Determine the (X, Y) coordinate at the center of the cell enclosing the given text.  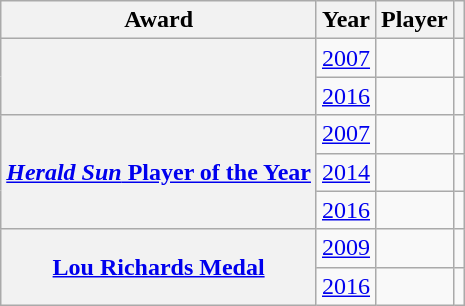
Herald Sun Player of the Year (159, 172)
Lou Richards Medal (159, 267)
2014 (346, 172)
Player (415, 20)
Award (159, 20)
Year (346, 20)
2009 (346, 248)
